From the cell containing the given text, extract its center point as (x, y) coordinate. 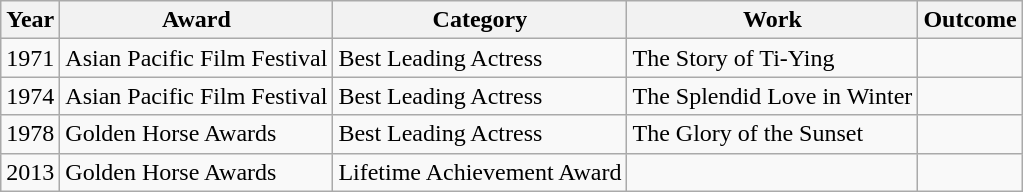
Category (480, 20)
Work (772, 20)
1971 (30, 58)
1974 (30, 96)
1978 (30, 134)
Outcome (970, 20)
The Story of Ti-Ying (772, 58)
The Glory of the Sunset (772, 134)
Award (196, 20)
The Splendid Love in Winter (772, 96)
Year (30, 20)
Lifetime Achievement Award (480, 172)
2013 (30, 172)
